Scan for the cell matching the given text and deliver its [X, Y] coordinate at center. 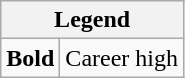
Career high [122, 58]
Bold [30, 58]
Legend [92, 20]
